Capture the cell that displays the provided text and extract its [X, Y] central coordinate. 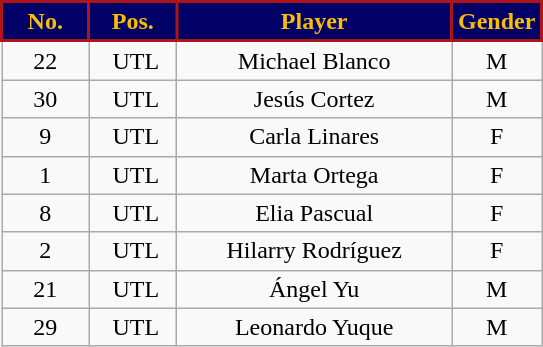
Ángel Yu [314, 289]
Pos. [133, 22]
29 [46, 327]
21 [46, 289]
Carla Linares [314, 137]
Jesús Cortez [314, 99]
Gender [497, 22]
1 [46, 175]
8 [46, 213]
Marta Ortega [314, 175]
9 [46, 137]
2 [46, 251]
Elia Pascual [314, 213]
30 [46, 99]
22 [46, 60]
Michael Blanco [314, 60]
Player [314, 22]
Hilarry Rodríguez [314, 251]
No. [46, 22]
Leonardo Yuque [314, 327]
